From the cell containing the given text, extract its center point as [x, y] coordinate. 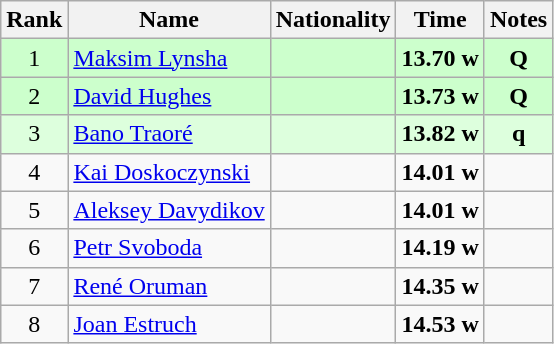
3 [34, 134]
q [518, 134]
Bano Traoré [169, 134]
René Oruman [169, 286]
13.70 w [440, 58]
13.73 w [440, 96]
1 [34, 58]
13.82 w [440, 134]
7 [34, 286]
Nationality [333, 20]
Maksim Lynsha [169, 58]
6 [34, 248]
Name [169, 20]
Time [440, 20]
14.35 w [440, 286]
Petr Svoboda [169, 248]
5 [34, 210]
Rank [34, 20]
14.53 w [440, 324]
Joan Estruch [169, 324]
Notes [518, 20]
14.19 w [440, 248]
Kai Doskoczynski [169, 172]
Aleksey Davydikov [169, 210]
8 [34, 324]
2 [34, 96]
David Hughes [169, 96]
4 [34, 172]
